Scan for the cell matching the given text and deliver its (x, y) coordinate at center. 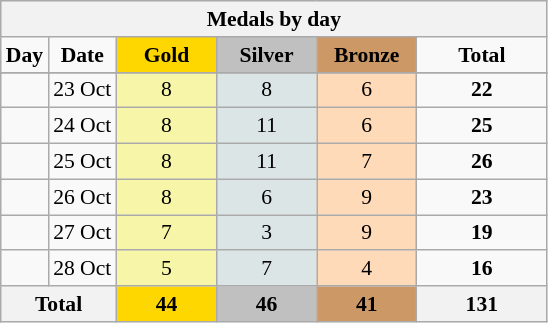
5 (166, 269)
25 Oct (82, 162)
25 (482, 126)
Day (24, 55)
131 (482, 304)
4 (367, 269)
24 Oct (82, 126)
46 (266, 304)
22 (482, 90)
27 Oct (82, 233)
44 (166, 304)
3 (266, 233)
26 Oct (82, 197)
Medals by day (274, 19)
23 (482, 197)
Date (82, 55)
16 (482, 269)
Silver (266, 55)
23 Oct (82, 90)
26 (482, 162)
19 (482, 233)
Gold (166, 55)
Bronze (367, 55)
28 Oct (82, 269)
41 (367, 304)
